Find where the given text appears and provide that cell's center as [x, y] coordinate. 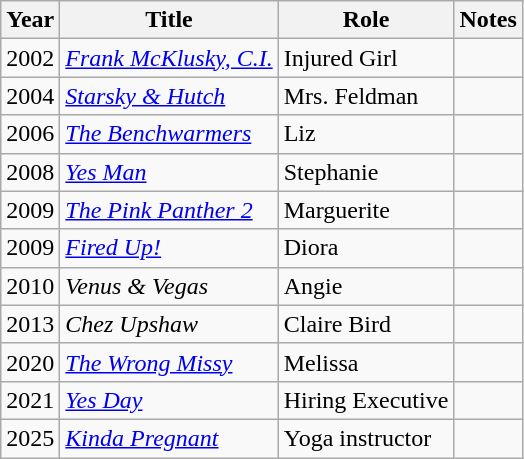
Melissa [366, 362]
The Benchwarmers [169, 134]
Yes Day [169, 400]
Title [169, 20]
2004 [30, 96]
2013 [30, 324]
Liz [366, 134]
2010 [30, 286]
The Wrong Missy [169, 362]
Venus & Vegas [169, 286]
2021 [30, 400]
Year [30, 20]
Starsky & Hutch [169, 96]
2020 [30, 362]
Yes Man [169, 172]
Yoga instructor [366, 438]
Hiring Executive [366, 400]
Role [366, 20]
2006 [30, 134]
Mrs. Feldman [366, 96]
Frank McKlusky, C.I. [169, 58]
2002 [30, 58]
Notes [488, 20]
Claire Bird [366, 324]
Marguerite [366, 210]
Diora [366, 248]
2008 [30, 172]
Kinda Pregnant [169, 438]
Angie [366, 286]
Stephanie [366, 172]
Chez Upshaw [169, 324]
The Pink Panther 2 [169, 210]
Fired Up! [169, 248]
Injured Girl [366, 58]
2025 [30, 438]
